Determine the [X, Y] coordinate at the center of the cell enclosing the given text.  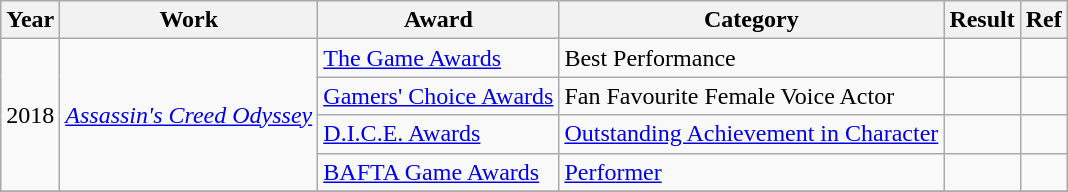
Fan Favourite Female Voice Actor [752, 96]
Performer [752, 172]
Gamers' Choice Awards [438, 96]
Result [982, 20]
Ref [1044, 20]
The Game Awards [438, 58]
D.I.C.E. Awards [438, 134]
Award [438, 20]
Assassin's Creed Odyssey [189, 115]
Category [752, 20]
Year [30, 20]
Outstanding Achievement in Character [752, 134]
BAFTA Game Awards [438, 172]
2018 [30, 115]
Best Performance [752, 58]
Work [189, 20]
